Determine the (X, Y) coordinate at the center of the cell enclosing the given text.  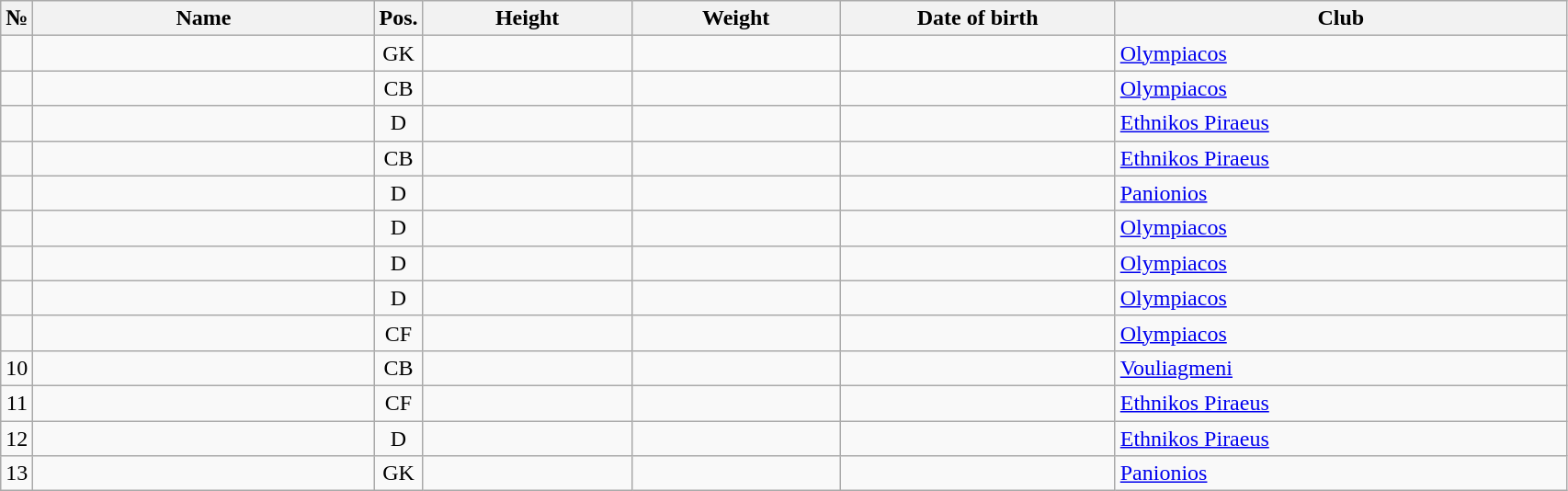
№ (17, 18)
Name (204, 18)
Weight (735, 18)
Pos. (399, 18)
10 (17, 368)
11 (17, 403)
Club (1340, 18)
12 (17, 439)
Height (528, 18)
13 (17, 474)
Vouliagmeni (1340, 368)
Date of birth (978, 18)
